From the cell containing the given text, extract its center point as [X, Y] coordinate. 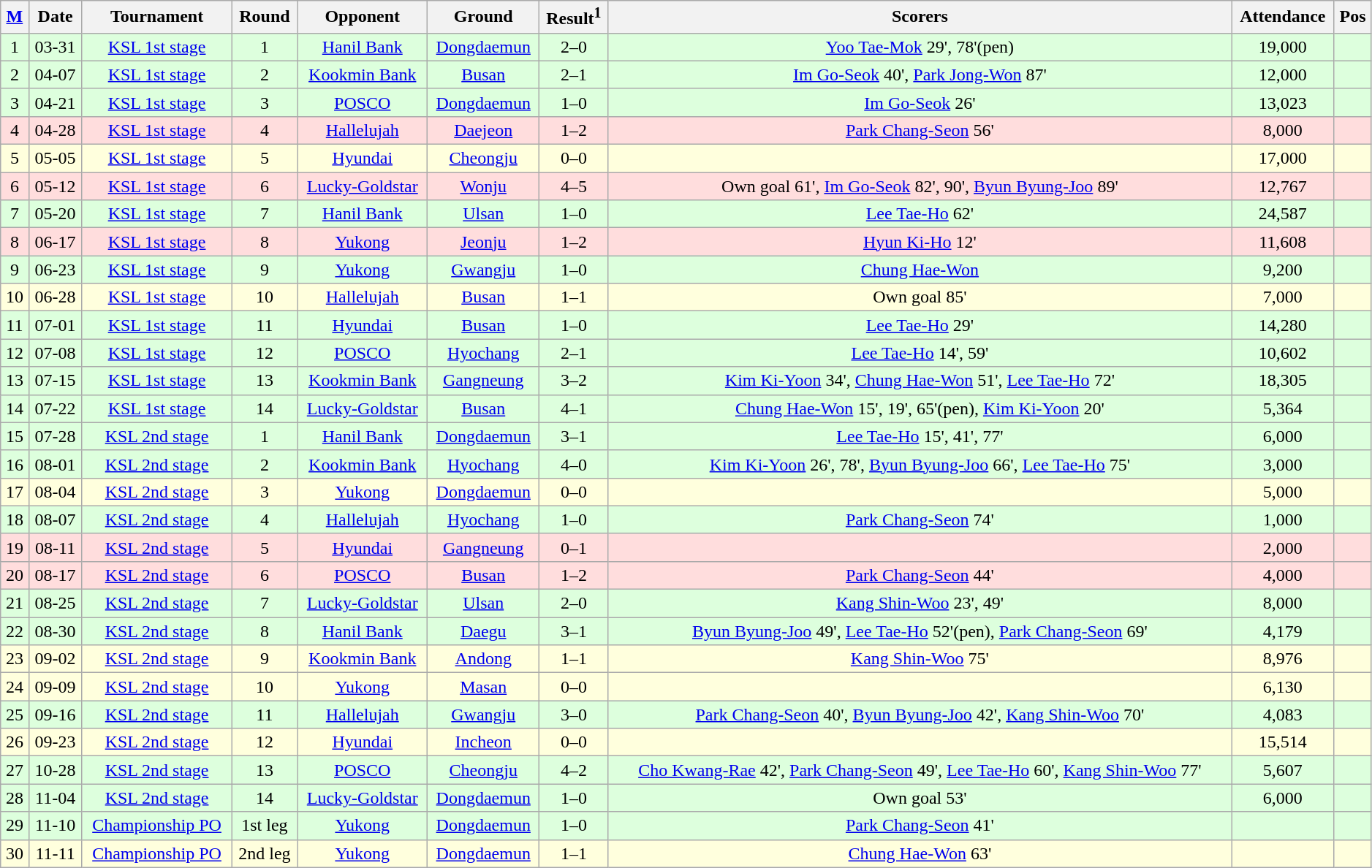
08-07 [56, 519]
11-10 [56, 826]
Chung Hae-Won 15', 19', 65'(pen), Kim Ki-Yoon 20' [920, 408]
1,000 [1283, 519]
05-05 [56, 159]
Attendance [1283, 18]
17 [15, 492]
Pos [1352, 18]
04-07 [56, 75]
7,000 [1283, 297]
Park Chang-Seon 56' [920, 130]
13,023 [1283, 102]
3–0 [574, 715]
07-28 [56, 436]
24 [15, 687]
4–0 [574, 464]
29 [15, 826]
26 [15, 742]
22 [15, 631]
27 [15, 770]
03-31 [56, 47]
06-28 [56, 297]
4–5 [574, 186]
11-11 [56, 853]
14,280 [1283, 325]
18 [15, 519]
Wonju [484, 186]
Own goal 61', Im Go-Seok 82', 90', Byun Byung-Joo 89' [920, 186]
Andong [484, 659]
17,000 [1283, 159]
Lee Tae-Ho 29' [920, 325]
5,607 [1283, 770]
Date [56, 18]
08-17 [56, 575]
Chung Hae-Won [920, 270]
06-23 [56, 270]
19 [15, 547]
20 [15, 575]
Hyun Ki-Ho 12' [920, 242]
Kim Ki-Yoon 34', Chung Hae-Won 51', Lee Tae-Ho 72' [920, 381]
07-01 [56, 325]
Im Go-Seok 40', Park Jong-Won 87' [920, 75]
Round [265, 18]
Result1 [574, 18]
4,179 [1283, 631]
05-12 [56, 186]
18,305 [1283, 381]
08-11 [56, 547]
Lee Tae-Ho 14', 59' [920, 353]
Daejeon [484, 130]
9,200 [1283, 270]
0–1 [574, 547]
11,608 [1283, 242]
09-02 [56, 659]
Tournament [156, 18]
3–2 [574, 381]
Lee Tae-Ho 62' [920, 214]
05-20 [56, 214]
25 [15, 715]
12,000 [1283, 75]
04-21 [56, 102]
Kang Shin-Woo 23', 49' [920, 604]
Ground [484, 18]
Kang Shin-Woo 75' [920, 659]
2nd leg [265, 853]
Yoo Tae-Mok 29', 78'(pen) [920, 47]
Masan [484, 687]
6,130 [1283, 687]
5,000 [1283, 492]
15 [15, 436]
15,514 [1283, 742]
10,602 [1283, 353]
23 [15, 659]
Own goal 85' [920, 297]
Lee Tae-Ho 15', 41', 77' [920, 436]
08-04 [56, 492]
Own goal 53' [920, 798]
Park Chang-Seon 40', Byun Byung-Joo 42', Kang Shin-Woo 70' [920, 715]
11-04 [56, 798]
M [15, 18]
08-01 [56, 464]
07-22 [56, 408]
Incheon [484, 742]
Cho Kwang-Rae 42', Park Chang-Seon 49', Lee Tae-Ho 60', Kang Shin-Woo 77' [920, 770]
19,000 [1283, 47]
09-23 [56, 742]
4,083 [1283, 715]
24,587 [1283, 214]
Byun Byung-Joo 49', Lee Tae-Ho 52'(pen), Park Chang-Seon 69' [920, 631]
07-15 [56, 381]
4–2 [574, 770]
Park Chang-Seon 41' [920, 826]
06-17 [56, 242]
07-08 [56, 353]
Jeonju [484, 242]
12,767 [1283, 186]
09-16 [56, 715]
Scorers [920, 18]
4,000 [1283, 575]
3,000 [1283, 464]
Daegu [484, 631]
2,000 [1283, 547]
08-30 [56, 631]
1st leg [265, 826]
8,976 [1283, 659]
Opponent [363, 18]
16 [15, 464]
28 [15, 798]
Kim Ki-Yoon 26', 78', Byun Byung-Joo 66', Lee Tae-Ho 75' [920, 464]
04-28 [56, 130]
Im Go-Seok 26' [920, 102]
4–1 [574, 408]
08-25 [56, 604]
Park Chang-Seon 44' [920, 575]
21 [15, 604]
30 [15, 853]
Chung Hae-Won 63' [920, 853]
Park Chang-Seon 74' [920, 519]
09-09 [56, 687]
10-28 [56, 770]
5,364 [1283, 408]
